Detect which cell encompasses the target text, then output its (x, y) center coordinate. 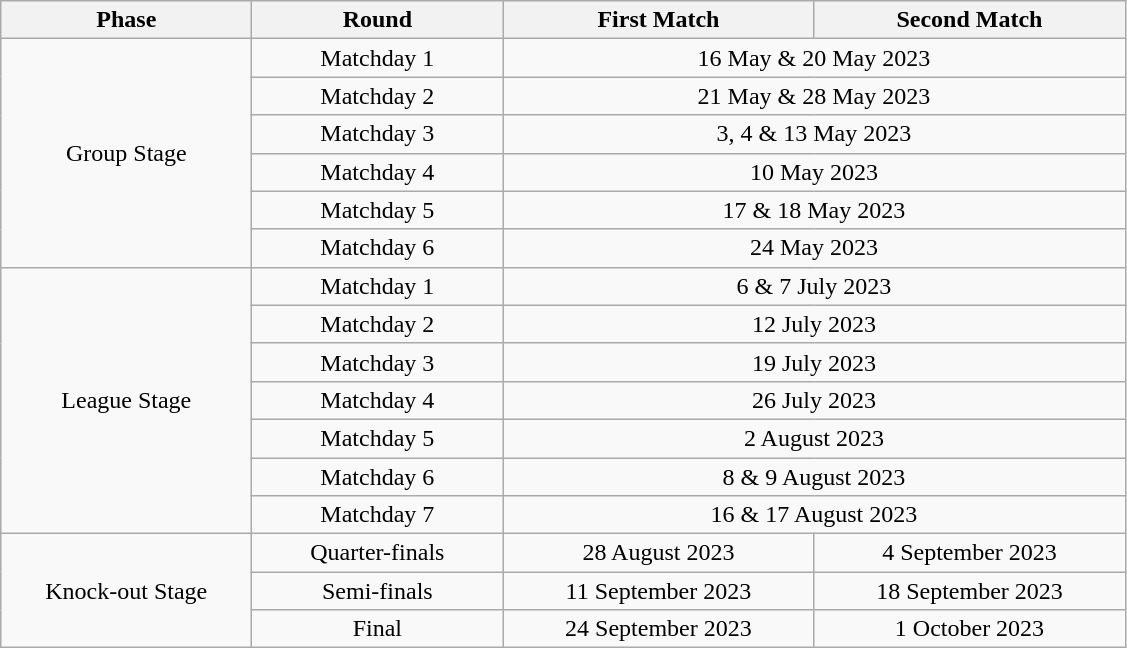
Semi-finals (378, 591)
2 August 2023 (814, 438)
19 July 2023 (814, 362)
Round (378, 20)
10 May 2023 (814, 172)
League Stage (126, 400)
First Match (658, 20)
8 & 9 August 2023 (814, 477)
Final (378, 629)
16 May & 20 May 2023 (814, 58)
6 & 7 July 2023 (814, 286)
26 July 2023 (814, 400)
12 July 2023 (814, 324)
Phase (126, 20)
Knock-out Stage (126, 591)
16 & 17 August 2023 (814, 515)
Group Stage (126, 153)
18 September 2023 (970, 591)
3, 4 & 13 May 2023 (814, 134)
Matchday 7 (378, 515)
11 September 2023 (658, 591)
4 September 2023 (970, 553)
21 May & 28 May 2023 (814, 96)
24 May 2023 (814, 248)
1 October 2023 (970, 629)
24 September 2023 (658, 629)
Second Match (970, 20)
17 & 18 May 2023 (814, 210)
28 August 2023 (658, 553)
Quarter-finals (378, 553)
